Locate the cell with the specified text and output its [x, y] center coordinate. 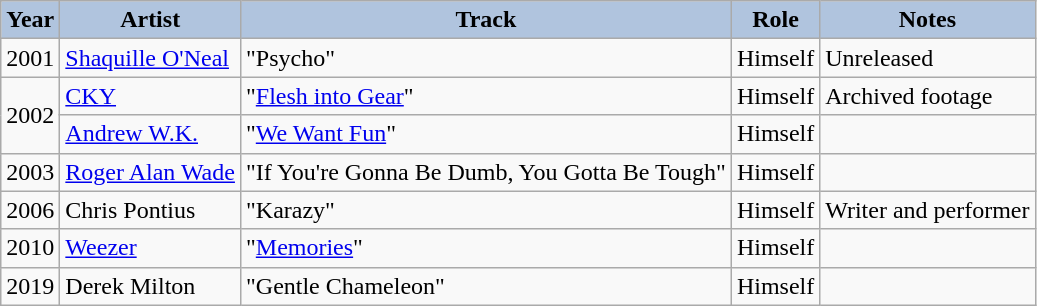
2001 [30, 58]
2006 [30, 210]
Shaquille O'Neal [150, 58]
"If You're Gonna Be Dumb, You Gotta Be Tough" [486, 172]
Weezer [150, 248]
Andrew W.K. [150, 134]
Roger Alan Wade [150, 172]
Artist [150, 20]
2003 [30, 172]
Track [486, 20]
Derek Milton [150, 286]
"Karazy" [486, 210]
Chris Pontius [150, 210]
Notes [928, 20]
"We Want Fun" [486, 134]
Archived footage [928, 96]
"Flesh into Gear" [486, 96]
Writer and performer [928, 210]
CKY [150, 96]
"Memories" [486, 248]
2002 [30, 115]
Unreleased [928, 58]
"Gentle Chameleon" [486, 286]
"Psycho" [486, 58]
2019 [30, 286]
Role [775, 20]
Year [30, 20]
2010 [30, 248]
